Scan for the cell matching the given text and deliver its (x, y) coordinate at center. 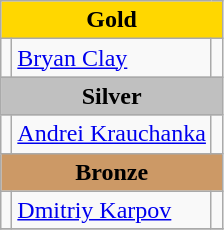
Bronze (112, 172)
Gold (112, 20)
Andrei Krauchanka (112, 134)
Bryan Clay (112, 58)
Silver (112, 96)
Dmitriy Karpov (112, 210)
